Provide the (x, y) coordinate of the cell's center where the given text is located.  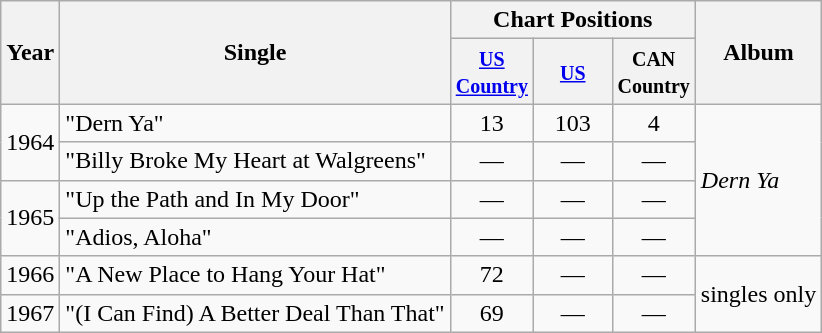
1964 (30, 142)
US Country (492, 72)
"Up the Path and In My Door" (255, 199)
singles only (758, 294)
4 (654, 123)
US (572, 72)
69 (492, 313)
Album (758, 52)
72 (492, 275)
1967 (30, 313)
"Billy Broke My Heart at Walgreens" (255, 161)
"Dern Ya" (255, 123)
"A New Place to Hang Your Hat" (255, 275)
Chart Positions (572, 20)
CAN Country (654, 72)
Year (30, 52)
"Adios, Aloha" (255, 237)
103 (572, 123)
13 (492, 123)
1965 (30, 218)
Single (255, 52)
1966 (30, 275)
"(I Can Find) A Better Deal Than That" (255, 313)
Dern Ya (758, 180)
